Find where the given text appears and provide that cell's center as [x, y] coordinate. 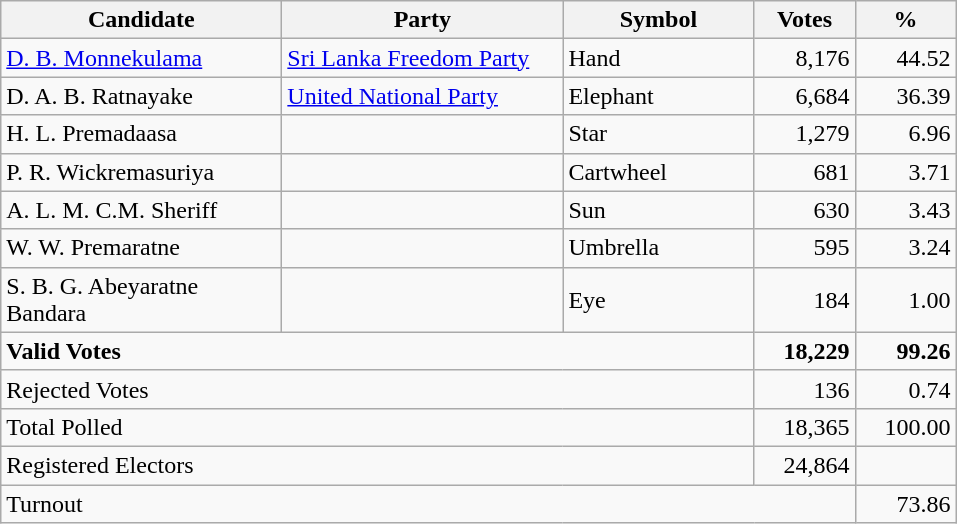
Star [658, 134]
3.43 [906, 210]
184 [804, 300]
1,279 [804, 134]
S. B. G. Abeyaratne Bandara [142, 300]
44.52 [906, 58]
Party [422, 20]
Hand [658, 58]
24,864 [804, 465]
Elephant [658, 96]
630 [804, 210]
6.96 [906, 134]
United National Party [422, 96]
Total Polled [378, 427]
18,365 [804, 427]
681 [804, 172]
A. L. M. C.M. Sheriff [142, 210]
8,176 [804, 58]
6,684 [804, 96]
D. A. B. Ratnayake [142, 96]
Sri Lanka Freedom Party [422, 58]
H. L. Premadaasa [142, 134]
Cartwheel [658, 172]
1.00 [906, 300]
99.26 [906, 351]
Registered Electors [378, 465]
Rejected Votes [378, 389]
18,229 [804, 351]
Umbrella [658, 248]
3.24 [906, 248]
3.71 [906, 172]
Sun [658, 210]
Candidate [142, 20]
73.86 [906, 503]
Valid Votes [378, 351]
Symbol [658, 20]
Turnout [428, 503]
136 [804, 389]
Votes [804, 20]
100.00 [906, 427]
595 [804, 248]
Eye [658, 300]
% [906, 20]
D. B. Monnekulama [142, 58]
W. W. Premaratne [142, 248]
0.74 [906, 389]
P. R. Wickremasuriya [142, 172]
36.39 [906, 96]
